Output the [x, y] coordinate of the center of the cell containing the given text.  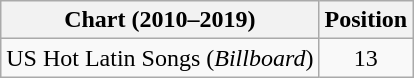
US Hot Latin Songs (Billboard) [160, 58]
Position [366, 20]
Chart (2010–2019) [160, 20]
13 [366, 58]
